Provide the [X, Y] coordinate of the cell's center where the given text is located.  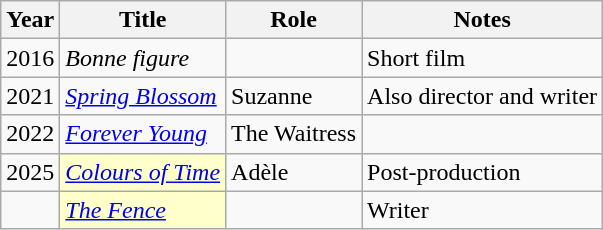
2022 [30, 134]
Bonne figure [143, 58]
2016 [30, 58]
Role [294, 20]
Short film [482, 58]
Notes [482, 20]
Year [30, 20]
Suzanne [294, 96]
Colours of Time [143, 172]
Post-production [482, 172]
The Fence [143, 210]
Writer [482, 210]
Adèle [294, 172]
Forever Young [143, 134]
2025 [30, 172]
Title [143, 20]
Also director and writer [482, 96]
Spring Blossom [143, 96]
2021 [30, 96]
The Waitress [294, 134]
